Detect which cell encompasses the target text, then output its [X, Y] center coordinate. 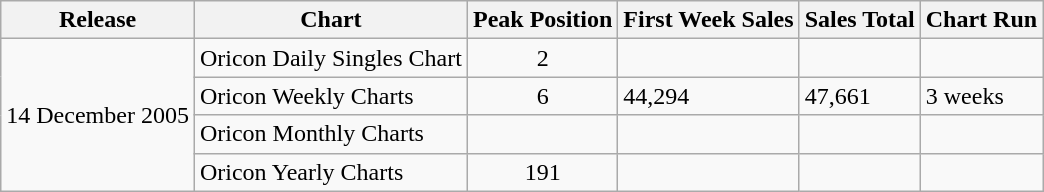
Oricon Weekly Charts [330, 96]
47,661 [860, 96]
3 weeks [981, 96]
Sales Total [860, 20]
Oricon Yearly Charts [330, 172]
Chart Run [981, 20]
First Week Sales [708, 20]
2 [542, 58]
191 [542, 172]
14 December 2005 [98, 115]
6 [542, 96]
Oricon Monthly Charts [330, 134]
Peak Position [542, 20]
Oricon Daily Singles Chart [330, 58]
Release [98, 20]
44,294 [708, 96]
Chart [330, 20]
